Return (X, Y) of the center of cell containing provided text 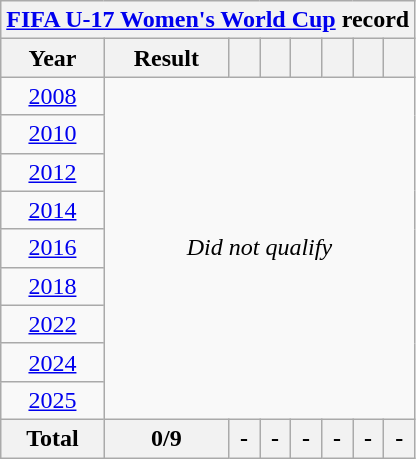
Result (166, 58)
2016 (52, 248)
2010 (52, 134)
2014 (52, 210)
0/9 (166, 438)
2024 (52, 362)
Did not qualify (260, 248)
FIFA U-17 Women's World Cup record (208, 20)
2008 (52, 96)
2022 (52, 324)
Total (52, 438)
2012 (52, 172)
2025 (52, 400)
Year (52, 58)
2018 (52, 286)
